From the cell containing the given text, extract its center point as [X, Y] coordinate. 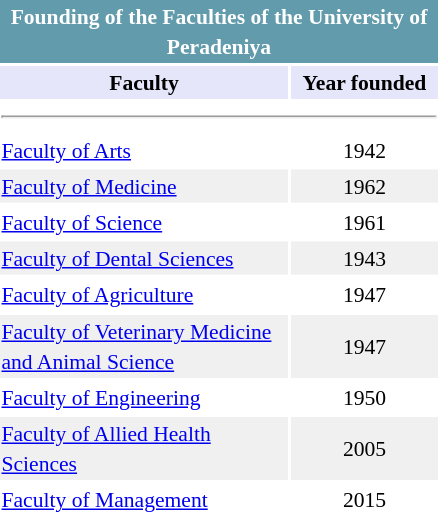
Faculty of Science [144, 222]
1950 [364, 398]
2005 [364, 448]
Faculty of Veterinary Medicine and Animal Science [144, 346]
Faculty of Arts [144, 150]
Faculty of Dental Sciences [144, 258]
1943 [364, 258]
Faculty [144, 82]
Faculty of Medicine [144, 186]
Year founded [364, 82]
Faculty of Allied Health Sciences [144, 448]
Faculty of Agriculture [144, 294]
1942 [364, 150]
1961 [364, 222]
Founding of the Faculties of the University of Peradeniya [219, 32]
Faculty of Engineering [144, 398]
1962 [364, 186]
